From the cell containing the given text, extract its center point as (x, y) coordinate. 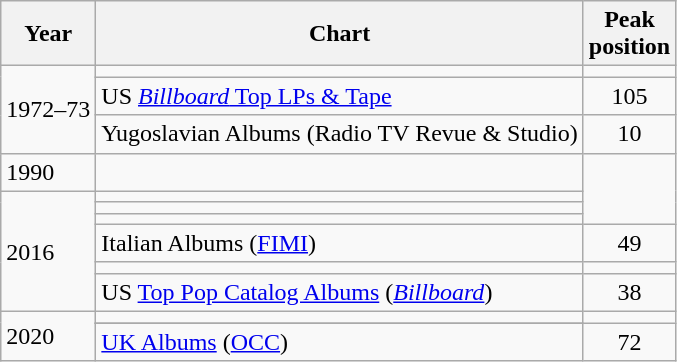
1990 (48, 172)
UK Albums (OCC) (340, 341)
10 (629, 134)
Yugoslavian Albums (Radio TV Revue & Studio) (340, 134)
US Top Pop Catalog Albums (Billboard) (340, 292)
1972–73 (48, 110)
Chart (340, 34)
72 (629, 341)
Italian Albums (FIMI) (340, 243)
2020 (48, 336)
Year (48, 34)
38 (629, 292)
Peakposition (629, 34)
2016 (48, 251)
US Billboard Top LPs & Tape (340, 96)
105 (629, 96)
49 (629, 243)
